Return the (X, Y) coordinate for the center point of the cell that contains the specified text.  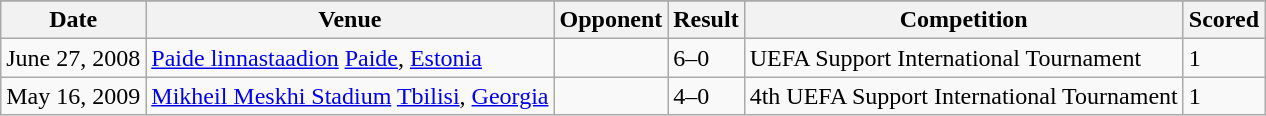
4–0 (706, 96)
Mikheil Meskhi Stadium Tbilisi, Georgia (350, 96)
May 16, 2009 (74, 96)
Opponent (611, 20)
Venue (350, 20)
Scored (1224, 20)
4th UEFA Support International Tournament (964, 96)
Date (74, 20)
UEFA Support International Tournament (964, 58)
Result (706, 20)
Paide linnastaadion Paide, Estonia (350, 58)
Competition (964, 20)
6–0 (706, 58)
June 27, 2008 (74, 58)
